Locate the cell with the specified text and output its [X, Y] center coordinate. 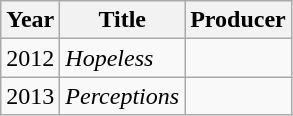
Perceptions [122, 96]
Producer [238, 20]
Year [30, 20]
Title [122, 20]
Hopeless [122, 58]
2013 [30, 96]
2012 [30, 58]
